Capture the cell that displays the provided text and extract its [x, y] central coordinate. 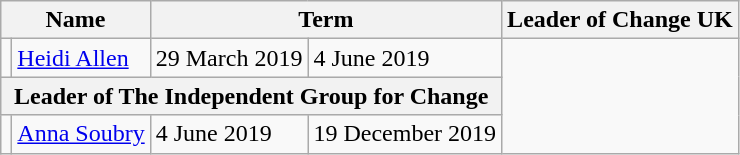
Anna Soubry [81, 134]
Leader of The Independent Group for Change [252, 96]
Name [76, 20]
Leader of Change UK [620, 20]
29 March 2019 [229, 58]
Heidi Allen [81, 58]
19 December 2019 [405, 134]
Term [326, 20]
